Detect which cell encompasses the target text, then output its [X, Y] center coordinate. 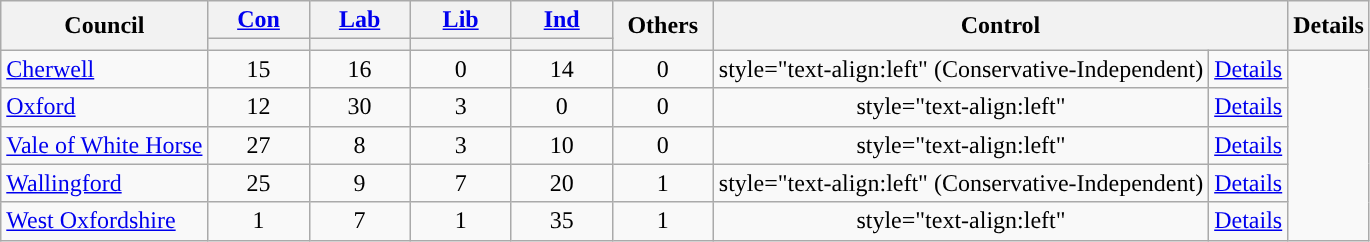
16 [360, 69]
8 [360, 145]
15 [258, 69]
Lab [360, 20]
Others [662, 26]
27 [258, 145]
Cherwell [104, 69]
12 [258, 107]
Oxford [104, 107]
West Oxfordshire [104, 221]
35 [562, 221]
Council [104, 26]
9 [360, 183]
Control [1000, 26]
30 [360, 107]
Lib [460, 20]
20 [562, 183]
Con [258, 20]
10 [562, 145]
Wallingford [104, 183]
Ind [562, 20]
14 [562, 69]
Vale of White Horse [104, 145]
25 [258, 183]
